Scan for the cell matching the given text and deliver its [X, Y] coordinate at center. 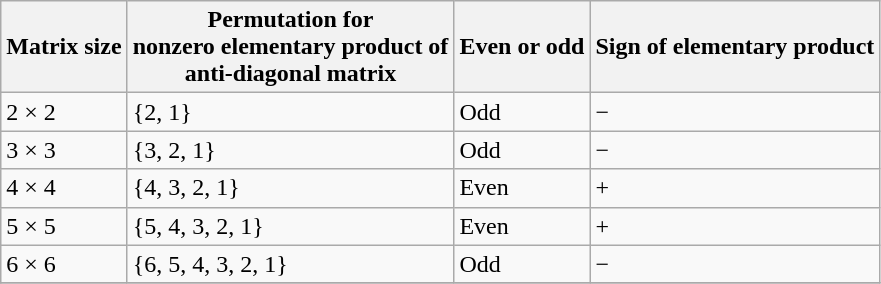
5 × 5 [64, 226]
Even or odd [522, 47]
2 × 2 [64, 112]
6 × 6 [64, 264]
{6, 5, 4, 3, 2, 1} [290, 264]
{4, 3, 2, 1} [290, 188]
Matrix size [64, 47]
Sign of elementary product [735, 47]
{2, 1} [290, 112]
Permutation fornonzero elementary product ofanti-diagonal matrix [290, 47]
3 × 3 [64, 150]
{3, 2, 1} [290, 150]
{5, 4, 3, 2, 1} [290, 226]
4 × 4 [64, 188]
